Identify which cell holds the provided text, then report its (x, y) central coordinate. 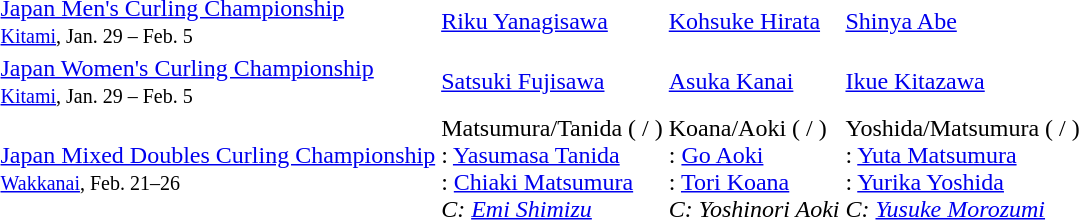
Asuka Kanai (754, 82)
Satsuki Fujisawa (552, 82)
